Detect which cell encompasses the target text, then output its (x, y) center coordinate. 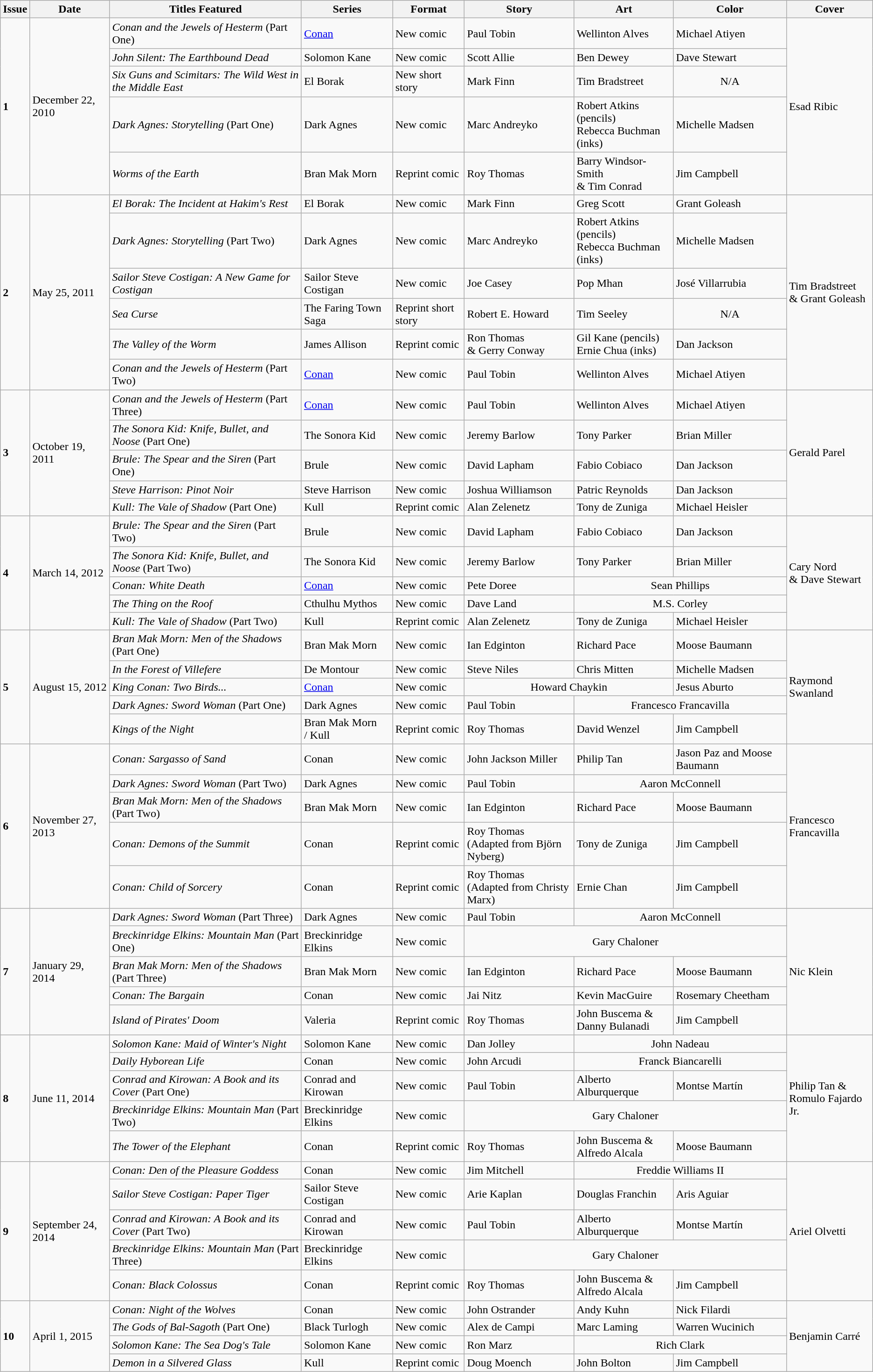
King Conan: Two Birds... (206, 687)
The Gods of Bal-Sagoth (Part One) (206, 1327)
Howard Chaykin (569, 687)
Ron Thomas& Gerry Conway (520, 344)
Demon in a Silvered Glass (206, 1363)
John Ostrander (520, 1310)
Chris Mitten (624, 669)
Story (520, 9)
Kevin MacGuire (624, 996)
Nick Filardi (730, 1310)
Dark Agnes: Sword Woman (Part Three) (206, 917)
Conrad and Kirowan: A Book and its Cover (Part Two) (206, 1225)
Raymond Swanland (829, 687)
Pop Mhan (624, 284)
John Nadeau (680, 1044)
March 14, 2012 (70, 573)
Rich Clark (680, 1345)
Roy Thomas(Adapted from Christy Marx) (520, 887)
Jai Nitz (520, 996)
Rosemary Cheetham (730, 996)
Kings of the Night (206, 728)
Douglas Franchin (624, 1194)
Jesus Aburto (730, 687)
Ernie Chan (624, 887)
Conan: Child of Sorcery (206, 887)
Format (429, 9)
Joe Casey (520, 284)
Sea Curse (206, 313)
Alex de Campi (520, 1327)
Cary Nord& Dave Stewart (829, 573)
10 (15, 1336)
Art (624, 9)
Solomon Kane: Maid of Winter's Night (206, 1044)
Series (347, 9)
Dan Jolley (520, 1044)
Jason Paz and Moose Baumann (730, 759)
December 22, 2010 (70, 106)
8 (15, 1098)
Titles Featured (206, 9)
Conrad and Kirowan: A Book and its Cover (Part One) (206, 1086)
Date (70, 9)
Ben Dewey (624, 57)
6 (15, 826)
Island of Pirates' Doom (206, 1019)
Brule: The Spear and the Siren (Part One) (206, 465)
David Wenzel (624, 728)
October 19, 2011 (70, 453)
Sailor Steve Costigan: Paper Tiger (206, 1194)
Valeria (347, 1019)
Breckinridge Elkins: Mountain Man (Part Two) (206, 1116)
Dave Stewart (730, 57)
Brule: The Spear and the Siren (Part Two) (206, 532)
Benjamin Carré (829, 1336)
Bran Mak Morn: Men of the Shadows (Part Three) (206, 972)
January 29, 2014 (70, 972)
Conan: Night of the Wolves (206, 1310)
Issue (15, 9)
Breckinridge Elkins: Mountain Man (Part One) (206, 941)
M.S. Corley (680, 603)
April 1, 2015 (70, 1336)
Black Turlogh (347, 1327)
1 (15, 106)
John Silent: The Earthbound Dead (206, 57)
Conan: The Bargain (206, 996)
Joshua Williamson (520, 490)
Robert E. Howard (520, 313)
Greg Scott (624, 204)
Dave Land (520, 603)
9 (15, 1231)
Steve Harrison (347, 490)
Conan: Black Colossus (206, 1285)
The Thing on the Roof (206, 603)
Philip Tan (624, 759)
Gil Kane (pencils)Ernie Chua (inks) (624, 344)
Conan and the Jewels of Hesterm (Part Three) (206, 405)
Andy Kuhn (624, 1310)
Philip Tan &Romulo Fajardo Jr. (829, 1098)
3 (15, 453)
In the Forest of Villefere (206, 669)
The Faring Town Saga (347, 313)
Sailor Steve Costigan: A New Game for Costigan (206, 284)
Tim Seeley (624, 313)
2 (15, 292)
Steve Harrison: Pinot Noir (206, 490)
Cthulhu Mythos (347, 603)
Dark Agnes: Storytelling (Part Two) (206, 241)
Conan and the Jewels of Hesterm (Part One) (206, 34)
Conan: Sargasso of Sand (206, 759)
The Sonora Kid: Knife, Bullet, and Noose (Part One) (206, 436)
John Buscema &Danny Bulanadi (624, 1019)
John Arcudi (520, 1061)
Bran Mak Morn: Men of the Shadows (Part One) (206, 645)
Franck Biancarelli (680, 1061)
Kull: The Vale of Shadow (Part One) (206, 507)
Conan: Demons of the Summit (206, 844)
Steve Niles (520, 669)
Tim Bradstreet& Grant Goleash (829, 292)
Bran Mak Morn: Men of the Shadows (Part Two) (206, 808)
Jim Mitchell (520, 1170)
Pete Doree (520, 586)
Grant Goleash (730, 204)
7 (15, 972)
The Valley of the Worm (206, 344)
John Bolton (624, 1363)
5 (15, 687)
John Jackson Miller (520, 759)
Daily Hyborean Life (206, 1061)
Gerald Parel (829, 453)
Cover (829, 9)
Dark Agnes: Sword Woman (Part One) (206, 705)
The Tower of the Elephant (206, 1146)
Six Guns and Scimitars: The Wild West in the Middle East (206, 81)
Freddie Williams II (680, 1170)
Aris Aguiar (730, 1194)
Tim Bradstreet (624, 81)
Roy Thomas(Adapted from Björn Nyberg) (520, 844)
Patric Reynolds (624, 490)
Breckinridge Elkins: Mountain Man (Part Three) (206, 1255)
Nic Klein (829, 972)
José Villarrubia (730, 284)
4 (15, 573)
Solomon Kane: The Sea Dog's Tale (206, 1345)
De Montour (347, 669)
Sean Phillips (680, 586)
Color (730, 9)
June 11, 2014 (70, 1098)
Bran Mak Morn/ Kull (347, 728)
Warren Wucinich (730, 1327)
September 24, 2014 (70, 1231)
Conan and the Jewels of Hesterm (Part Two) (206, 374)
Barry Windsor-Smith& Tim Conrad (624, 173)
November 27, 2013 (70, 826)
Scott Allie (520, 57)
May 25, 2011 (70, 292)
James Allison (347, 344)
August 15, 2012 (70, 687)
Ron Marz (520, 1345)
Esad Ribic (829, 106)
Marc Laming (624, 1327)
Reprint short story (429, 313)
Conan: White Death (206, 586)
New short story (429, 81)
Ariel Olvetti (829, 1231)
Worms of the Earth (206, 173)
Doug Moench (520, 1363)
Kull: The Vale of Shadow (Part Two) (206, 621)
Dark Agnes: Sword Woman (Part Two) (206, 783)
El Borak: The Incident at Hakim's Rest (206, 204)
Arie Kaplan (520, 1194)
Conan: Den of the Pleasure Goddess (206, 1170)
Dark Agnes: Storytelling (Part One) (206, 124)
The Sonora Kid: Knife, Bullet, and Noose (Part Two) (206, 561)
